For the text-containing cell, return its midpoint in (X, Y) coordinate format. 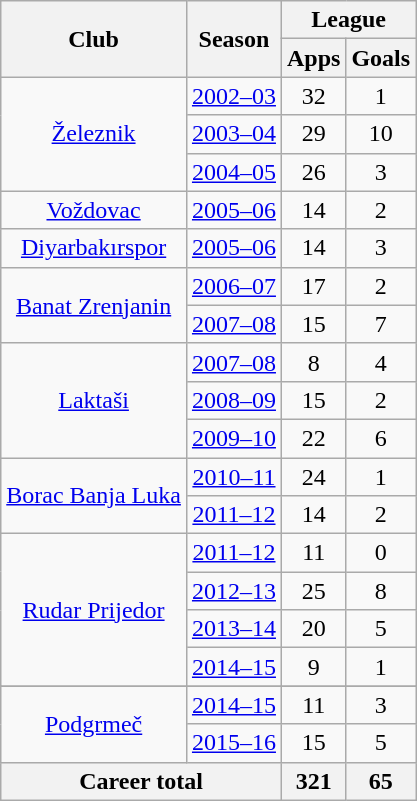
32 (313, 96)
Club (94, 39)
2015–16 (234, 743)
10 (381, 134)
Career total (142, 781)
Laktaši (94, 400)
2003–04 (234, 134)
17 (313, 286)
Železnik (94, 134)
24 (313, 477)
Goals (381, 58)
2002–03 (234, 96)
2012–13 (234, 591)
22 (313, 438)
Season (234, 39)
Voždovac (94, 210)
321 (313, 781)
Rudar Prijedor (94, 610)
25 (313, 591)
20 (313, 629)
Borac Banja Luka (94, 496)
Banat Zrenjanin (94, 305)
2006–07 (234, 286)
Podgrmeč (94, 724)
9 (313, 667)
4 (381, 362)
7 (381, 324)
65 (381, 781)
Diyarbakırspor (94, 248)
2013–14 (234, 629)
2010–11 (234, 477)
Apps (313, 58)
League (348, 20)
6 (381, 438)
26 (313, 172)
2008–09 (234, 400)
2009–10 (234, 438)
29 (313, 134)
2004–05 (234, 172)
0 (381, 553)
